Output the (x, y) coordinate of the center of the cell containing the given text.  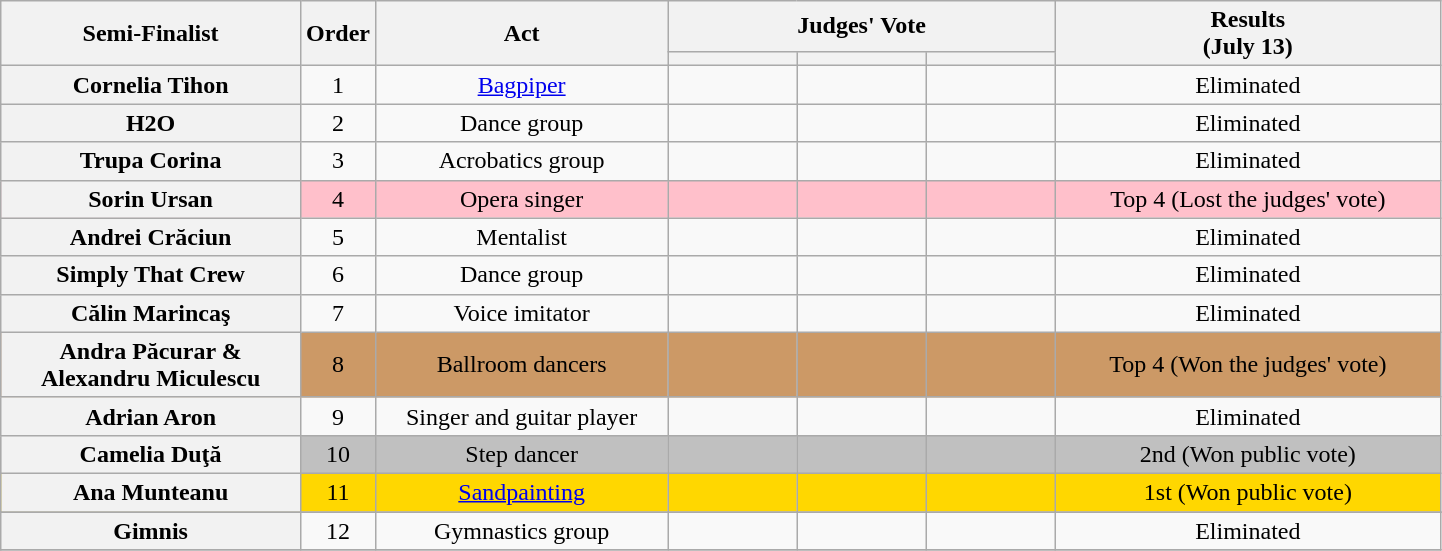
12 (338, 531)
1st (Won public vote) (1248, 492)
Top 4 (Lost the judges' vote) (1248, 199)
9 (338, 416)
Singer and guitar player (522, 416)
1 (338, 85)
Bagpiper (522, 85)
4 (338, 199)
Camelia Duţă (151, 454)
Gymnastics group (522, 531)
Sandpainting (522, 492)
Gimnis (151, 531)
8 (338, 364)
Ballroom dancers (522, 364)
Results (July 13) (1248, 34)
10 (338, 454)
H2O (151, 123)
Simply That Crew (151, 275)
11 (338, 492)
6 (338, 275)
2nd (Won public vote) (1248, 454)
Act (522, 34)
Ana Munteanu (151, 492)
Călin Marincaş (151, 313)
Acrobatics group (522, 161)
7 (338, 313)
Top 4 (Won the judges' vote) (1248, 364)
5 (338, 237)
Step dancer (522, 454)
Opera singer (522, 199)
Cornelia Tihon (151, 85)
Judges' Vote (862, 26)
Trupa Corina (151, 161)
3 (338, 161)
Andra Păcurar & Alexandru Miculescu (151, 364)
Andrei Crăciun (151, 237)
Adrian Aron (151, 416)
Voice imitator (522, 313)
Sorin Ursan (151, 199)
Mentalist (522, 237)
Order (338, 34)
Semi-Finalist (151, 34)
2 (338, 123)
